Output the [X, Y] coordinate of the center of the cell containing the given text.  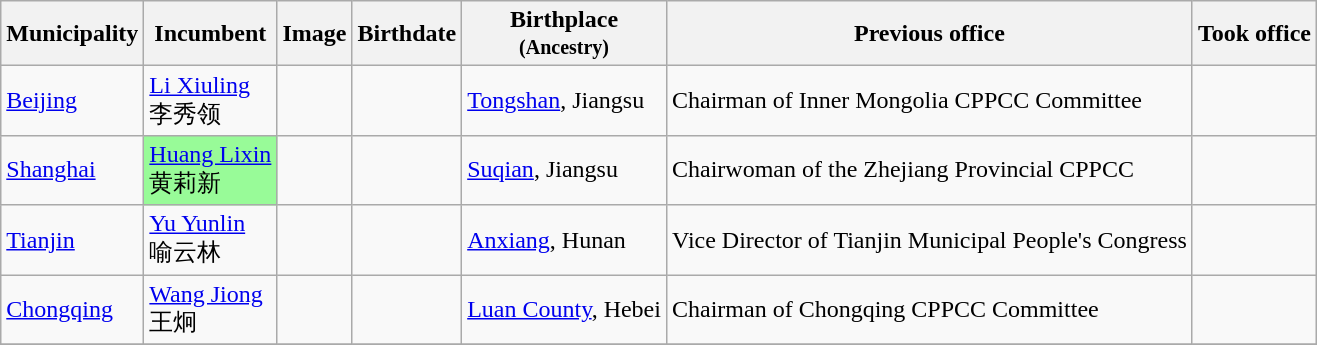
Anxiang, Hunan [564, 240]
Chairman of Chongqing CPPCC Committee [929, 309]
Incumbent [210, 34]
Luan County, Hebei [564, 309]
Li Xiuling李秀领 [210, 101]
Suqian, Jiangsu [564, 170]
Tongshan, Jiangsu [564, 101]
Beijing [72, 101]
Birthdate [407, 34]
Municipality [72, 34]
Previous office [929, 34]
Yu Yunlin喻云林 [210, 240]
Huang Lixin黄莉新 [210, 170]
Chairman of Inner Mongolia CPPCC Committee [929, 101]
Tianjin [72, 240]
Vice Director of Tianjin Municipal People's Congress [929, 240]
Wang Jiong王炯 [210, 309]
Took office [1254, 34]
Image [314, 34]
Chairwoman of the Zhejiang Provincial CPPCC [929, 170]
Shanghai [72, 170]
Chongqing [72, 309]
Birthplace(Ancestry) [564, 34]
